Detect which cell encompasses the target text, then output its [X, Y] center coordinate. 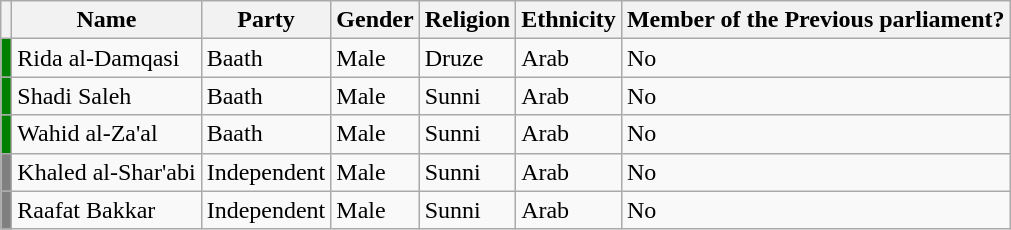
Rida al-Damqasi [106, 58]
Shadi Saleh [106, 96]
Ethnicity [569, 20]
Name [106, 20]
Gender [375, 20]
Party [266, 20]
Khaled al-Shar'abi [106, 172]
Religion [467, 20]
Member of the Previous parliament? [816, 20]
Raafat Bakkar [106, 210]
Wahid al-Za'al [106, 134]
Druze [467, 58]
